Locate the cell with the specified text and output its [X, Y] center coordinate. 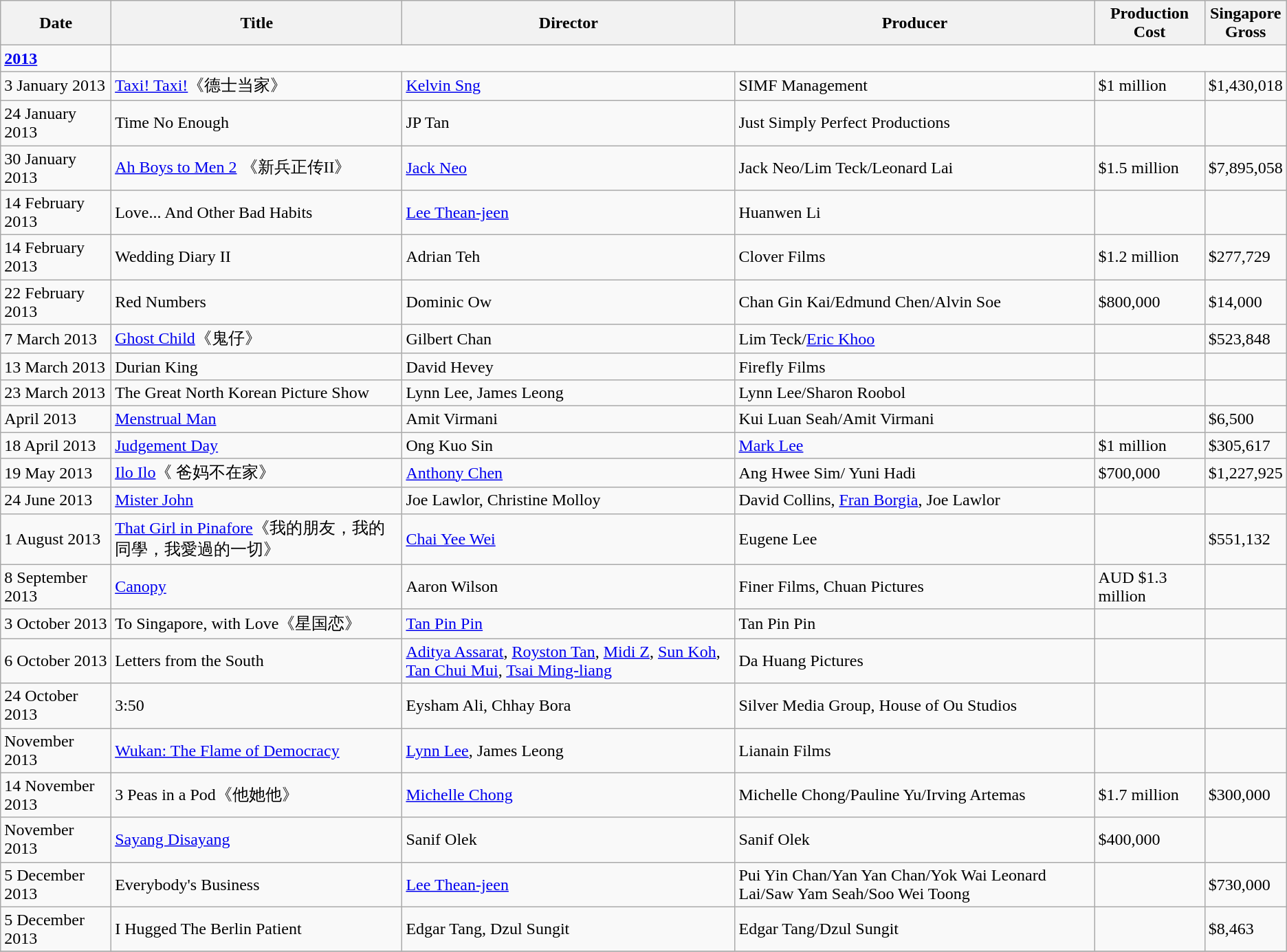
Michelle Chong [569, 795]
Singapore Gross [1246, 23]
22 February 2013 [56, 302]
Ah Boys to Men 2 《新兵正传II》 [257, 168]
$277,729 [1246, 257]
I Hugged The Berlin Patient [257, 929]
$300,000 [1246, 795]
14 November 2013 [56, 795]
$305,617 [1246, 445]
Jack Neo [569, 168]
Finer Films, Chuan Pictures [914, 587]
$14,000 [1246, 302]
Canopy [257, 587]
Da Huang Pictures [914, 661]
Durian King [257, 366]
Eysham Ali, Chhay Bora [569, 705]
$551,132 [1246, 539]
Adrian Teh [569, 257]
23 March 2013 [56, 392]
JP Tan [569, 122]
Title [257, 23]
Ilo Ilo《 爸妈不在家》 [257, 473]
Wedding Diary II [257, 257]
$1.5 million [1149, 168]
Judgement Day [257, 445]
AUD $1.3 million [1149, 587]
$8,463 [1246, 929]
SIMF Management [914, 87]
Just Simply Perfect Productions [914, 122]
Date [56, 23]
Taxi! Taxi!《德士当家》 [257, 87]
$800,000 [1149, 302]
3 Peas in a Pod《他她他》 [257, 795]
18 April 2013 [56, 445]
$730,000 [1246, 884]
Aditya Assarat, Royston Tan, Midi Z, Sun Koh, Tan Chui Mui, Tsai Ming-liang [569, 661]
Ong Kuo Sin [569, 445]
Production Cost [1149, 23]
Everybody's Business [257, 884]
April 2013 [56, 419]
Gilbert Chan [569, 340]
Kelvin Sng [569, 87]
Pui Yin Chan/Yan Yan Chan/Yok Wai Leonard Lai/Saw Yam Seah/Soo Wei Toong [914, 884]
3:50 [257, 705]
$1,227,925 [1246, 473]
Chai Yee Wei [569, 539]
Lynn Lee/Sharon Roobol [914, 392]
13 March 2013 [56, 366]
Aaron Wilson [569, 587]
3 January 2013 [56, 87]
Mark Lee [914, 445]
Anthony Chen [569, 473]
Dominic Ow [569, 302]
$6,500 [1246, 419]
Time No Enough [257, 122]
Director [569, 23]
Mister John [257, 500]
24 October 2013 [56, 705]
Silver Media Group, House of Ou Studios [914, 705]
Amit Virmani [569, 419]
David Collins, Fran Borgia, Joe Lawlor [914, 500]
David Hevey [569, 366]
Edgar Tang, Dzul Sungit [569, 929]
Firefly Films [914, 366]
Joe Lawlor, Christine Molloy [569, 500]
19 May 2013 [56, 473]
Ang Hwee Sim/ Yuni Hadi [914, 473]
Michelle Chong/Pauline Yu/Irving Artemas [914, 795]
Edgar Tang/Dzul Sungit [914, 929]
That Girl in Pinafore《我的朋友，我的同學，我愛過的一切》 [257, 539]
6 October 2013 [56, 661]
3 October 2013 [56, 624]
24 June 2013 [56, 500]
Sayang Disayang [257, 840]
$1.7 million [1149, 795]
1 August 2013 [56, 539]
The Great North Korean Picture Show [257, 392]
Producer [914, 23]
Love... And Other Bad Habits [257, 213]
$523,848 [1246, 340]
8 September 2013 [56, 587]
Lim Teck/Eric Khoo [914, 340]
Clover Films [914, 257]
$1,430,018 [1246, 87]
$7,895,058 [1246, 168]
2013 [56, 58]
24 January 2013 [56, 122]
$700,000 [1149, 473]
Huanwen Li [914, 213]
$1.2 million [1149, 257]
Wukan: The Flame of Democracy [257, 751]
Menstrual Man [257, 419]
Red Numbers [257, 302]
Eugene Lee [914, 539]
Chan Gin Kai/Edmund Chen/Alvin Soe [914, 302]
Kui Luan Seah/Amit Virmani [914, 419]
$400,000 [1149, 840]
7 March 2013 [56, 340]
Lianain Films [914, 751]
Ghost Child《鬼仔》 [257, 340]
To Singapore, with Love《星国恋》 [257, 624]
Jack Neo/Lim Teck/Leonard Lai [914, 168]
Letters from the South [257, 661]
30 January 2013 [56, 168]
